Output the (X, Y) coordinate of the center of the cell containing the given text.  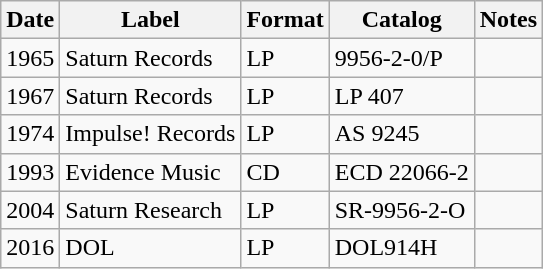
2016 (30, 248)
DOL914H (402, 248)
1967 (30, 96)
DOL (150, 248)
Catalog (402, 20)
Saturn Research (150, 210)
9956-2-0/P (402, 58)
SR-9956-2-O (402, 210)
Impulse! Records (150, 134)
CD (285, 172)
ECD 22066-2 (402, 172)
Format (285, 20)
AS 9245 (402, 134)
1993 (30, 172)
Label (150, 20)
Evidence Music (150, 172)
LP 407 (402, 96)
2004 (30, 210)
Date (30, 20)
1965 (30, 58)
1974 (30, 134)
Notes (508, 20)
